Return (X, Y) of the center of cell containing provided text 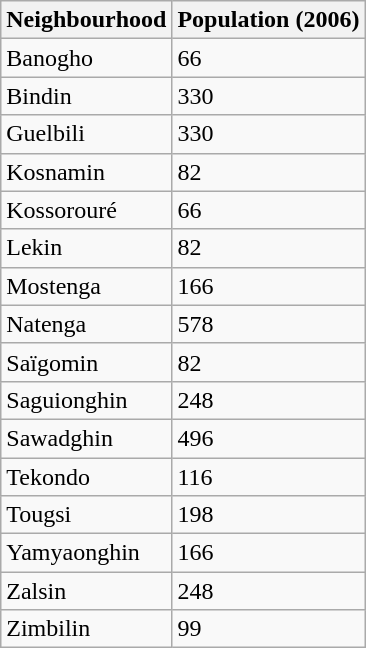
Sawadghin (86, 438)
Banogho (86, 58)
Lekin (86, 248)
198 (268, 515)
Mostenga (86, 286)
Saguionghin (86, 400)
Tougsi (86, 515)
496 (268, 438)
Kossorouré (86, 210)
Yamyaonghin (86, 553)
Zimbilin (86, 629)
578 (268, 324)
Zalsin (86, 591)
Neighbourhood (86, 20)
Natenga (86, 324)
Bindin (86, 96)
Guelbili (86, 134)
99 (268, 629)
Kosnamin (86, 172)
116 (268, 477)
Saïgomin (86, 362)
Population (2006) (268, 20)
Tekondo (86, 477)
